Identify which cell holds the provided text, then report its (X, Y) central coordinate. 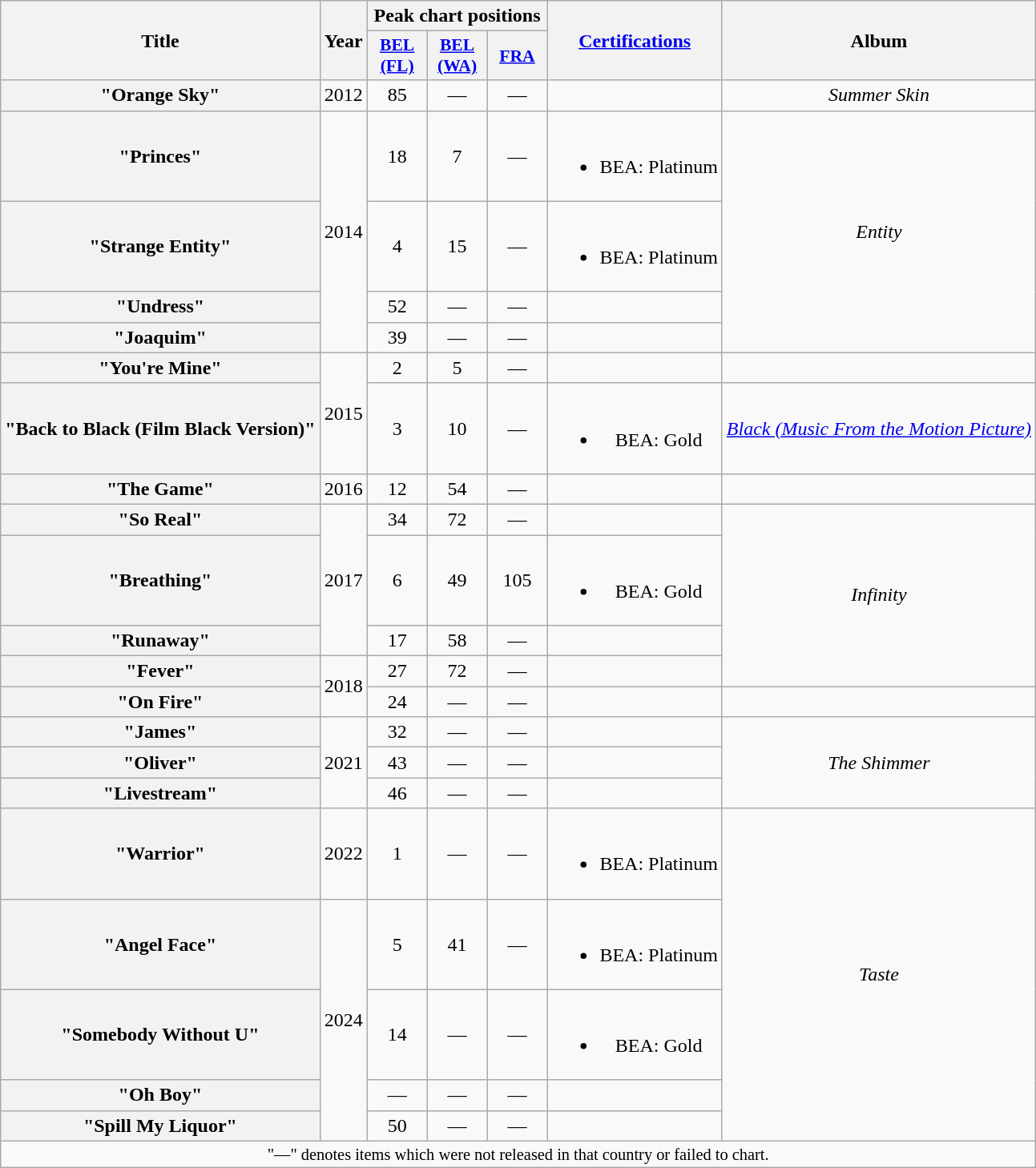
2021 (343, 763)
15 (457, 247)
"James" (160, 732)
"The Game" (160, 489)
4 (397, 247)
"Oh Boy" (160, 1095)
2018 (343, 687)
34 (397, 519)
50 (397, 1126)
2017 (343, 580)
BEL (FL) (397, 56)
BEL (WA) (457, 56)
"On Fire" (160, 702)
3 (397, 428)
Black (Music From the Motion Picture) (878, 428)
105 (518, 580)
Year (343, 40)
41 (457, 944)
17 (397, 641)
85 (397, 95)
"Runaway" (160, 641)
Certifications (635, 40)
"—" denotes items which were not released in that country or failed to chart. (518, 1154)
2012 (343, 95)
52 (397, 307)
FRA (518, 56)
"Livestream" (160, 793)
18 (397, 155)
27 (397, 671)
49 (457, 580)
58 (457, 641)
"Angel Face" (160, 944)
6 (397, 580)
Entity (878, 232)
Summer Skin (878, 95)
32 (397, 732)
"Strange Entity" (160, 247)
2015 (343, 413)
2022 (343, 854)
1 (397, 854)
Infinity (878, 594)
2024 (343, 1020)
54 (457, 489)
"Fever" (160, 671)
The Shimmer (878, 763)
Taste (878, 974)
"Warrior" (160, 854)
"Breathing" (160, 580)
12 (397, 489)
2 (397, 368)
24 (397, 702)
"Somebody Without U" (160, 1035)
Peak chart positions (457, 16)
"So Real" (160, 519)
2014 (343, 232)
43 (397, 763)
"Back to Black (Film Black Version)" (160, 428)
Title (160, 40)
14 (397, 1035)
"You're Mine" (160, 368)
"Orange Sky" (160, 95)
39 (397, 337)
"Oliver" (160, 763)
46 (397, 793)
10 (457, 428)
"Spill My Liquor" (160, 1126)
"Undress" (160, 307)
Album (878, 40)
"Princes" (160, 155)
7 (457, 155)
"Joaquim" (160, 337)
2016 (343, 489)
